From the cell containing the given text, extract its center point as (X, Y) coordinate. 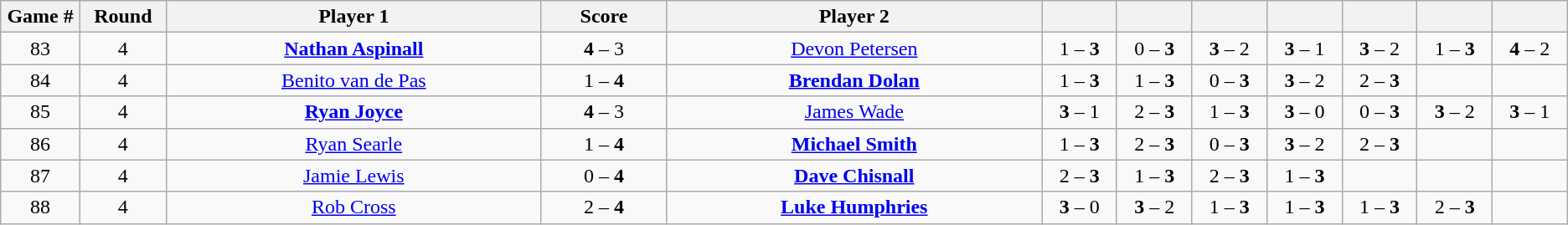
James Wade (854, 112)
Game # (40, 17)
4 – 2 (1529, 49)
Score (603, 17)
87 (40, 176)
85 (40, 112)
0 – 4 (603, 176)
Player 1 (353, 17)
Jamie Lewis (353, 176)
Brendan Dolan (854, 80)
Luke Humphries (854, 207)
Nathan Aspinall (353, 49)
Ryan Joyce (353, 112)
Round (122, 17)
88 (40, 207)
Rob Cross (353, 207)
86 (40, 144)
Michael Smith (854, 144)
Player 2 (854, 17)
83 (40, 49)
Ryan Searle (353, 144)
Devon Petersen (854, 49)
84 (40, 80)
Benito van de Pas (353, 80)
2 – 4 (603, 207)
Dave Chisnall (854, 176)
